For the text-containing cell, return its midpoint in (X, Y) coordinate format. 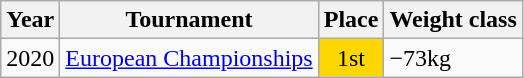
Place (351, 20)
Tournament (189, 20)
Weight class (453, 20)
1st (351, 58)
Year (30, 20)
2020 (30, 58)
−73kg (453, 58)
European Championships (189, 58)
